Return the (X, Y) coordinate for the center point of the cell that contains the specified text.  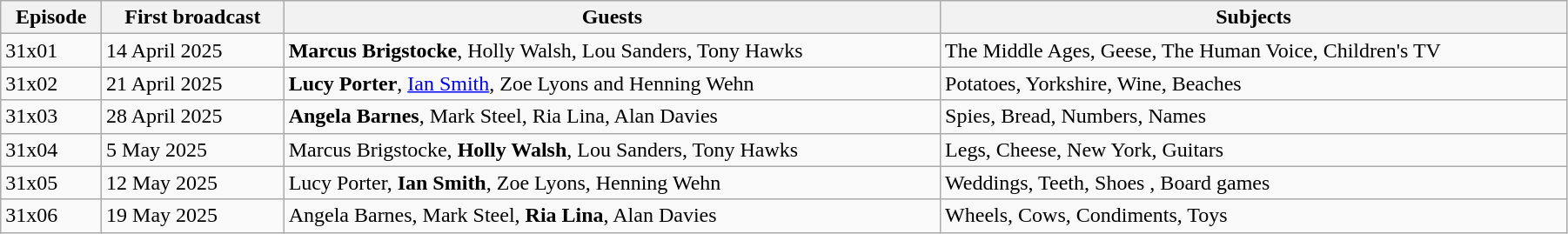
Lucy Porter, Ian Smith, Zoe Lyons and Henning Wehn (612, 84)
Subjects (1254, 17)
Lucy Porter, Ian Smith, Zoe Lyons, Henning Wehn (612, 183)
Guests (612, 17)
Spies, Bread, Numbers, Names (1254, 117)
31x06 (51, 216)
Legs, Cheese, New York, Guitars (1254, 150)
31x02 (51, 84)
Wheels, Cows, Condiments, Toys (1254, 216)
Weddings, Teeth, Shoes , Board games (1254, 183)
28 April 2025 (193, 117)
5 May 2025 (193, 150)
Episode (51, 17)
31x05 (51, 183)
First broadcast (193, 17)
31x01 (51, 50)
Potatoes, Yorkshire, Wine, Beaches (1254, 84)
The Middle Ages, Geese, The Human Voice, Children's TV (1254, 50)
19 May 2025 (193, 216)
31x04 (51, 150)
21 April 2025 (193, 84)
14 April 2025 (193, 50)
31x03 (51, 117)
12 May 2025 (193, 183)
